Capture the cell that displays the provided text and extract its [x, y] central coordinate. 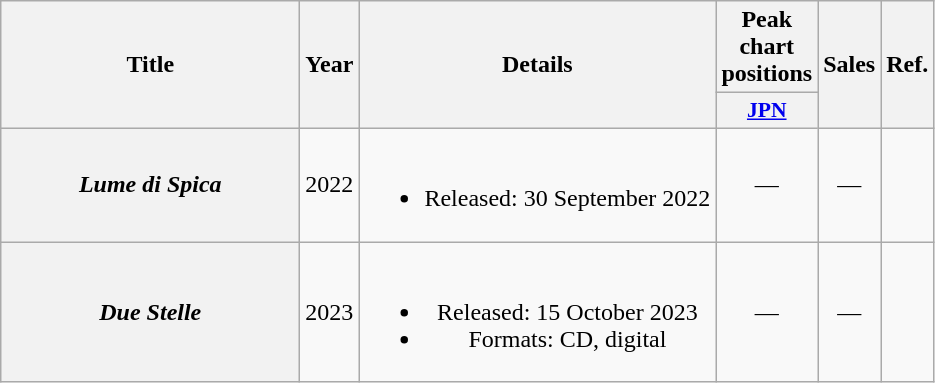
Sales [850, 65]
Lume di Spica [150, 184]
2022 [330, 184]
Details [538, 65]
Peak chart positions [767, 47]
Due Stelle [150, 312]
Year [330, 65]
2023 [330, 312]
Title [150, 65]
Released: 30 September 2022 [538, 184]
Ref. [908, 65]
JPN [767, 111]
Released: 15 October 2023Formats: CD, digital [538, 312]
